Return [X, Y] of the center of cell containing provided text 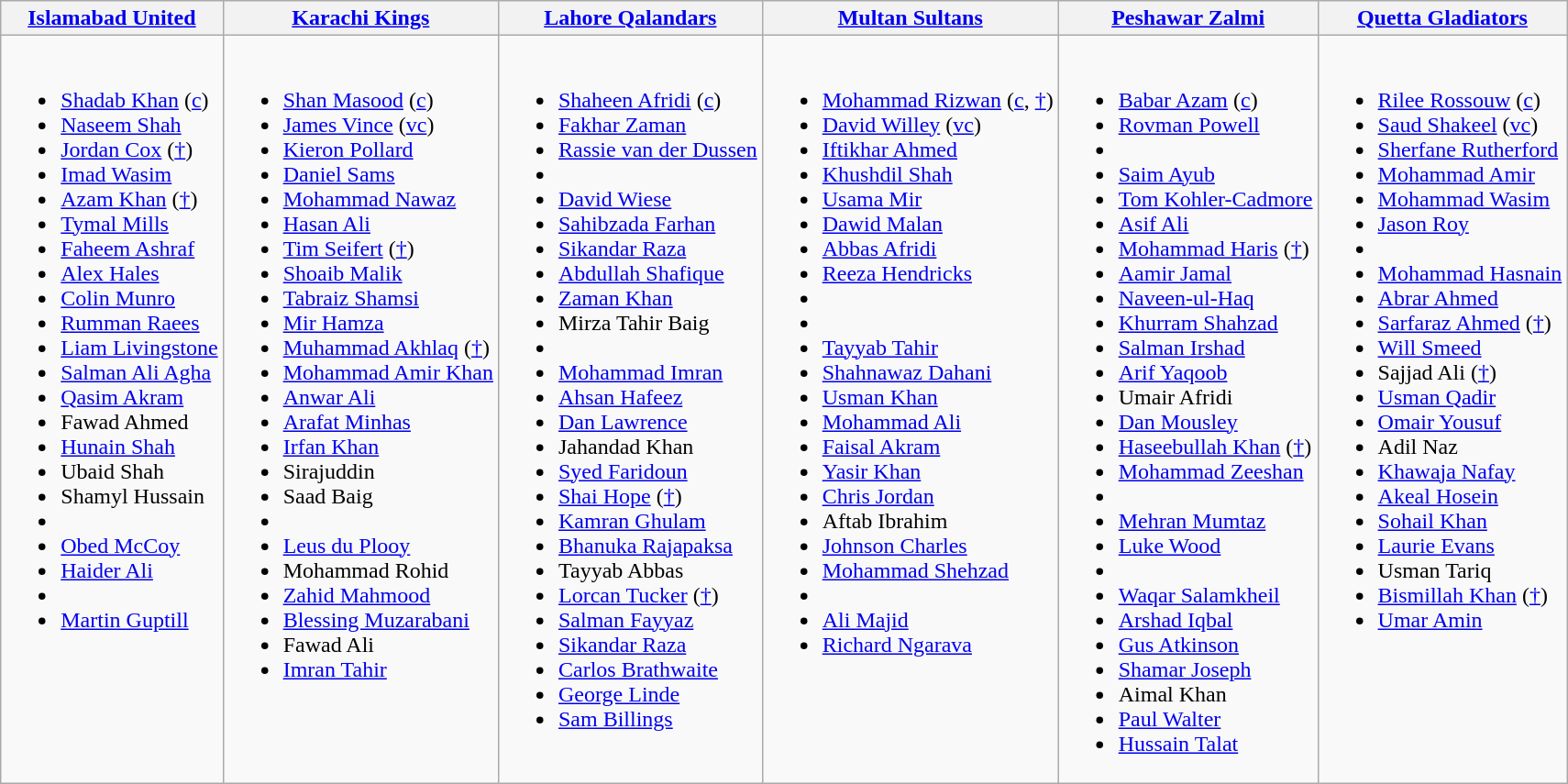
Quetta Gladiators [1442, 18]
Karachi Kings [360, 18]
Multan Sultans [910, 18]
Islamabad United [112, 18]
Lahore Qalandars [630, 18]
Peshawar Zalmi [1188, 18]
